Detect which cell encompasses the target text, then output its [X, Y] center coordinate. 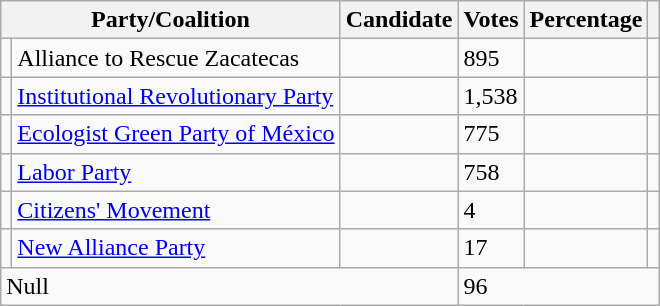
1,538 [491, 96]
895 [491, 58]
Citizens' Movement [176, 210]
17 [491, 248]
Ecologist Green Party of México [176, 134]
4 [491, 210]
775 [491, 134]
Alliance to Rescue Zacatecas [176, 58]
96 [558, 286]
Institutional Revolutionary Party [176, 96]
Null [230, 286]
New Alliance Party [176, 248]
758 [491, 172]
Votes [491, 20]
Candidate [399, 20]
Percentage [586, 20]
Party/Coalition [170, 20]
Labor Party [176, 172]
